Provide the [x, y] coordinate of the cell's center where the given text is located.  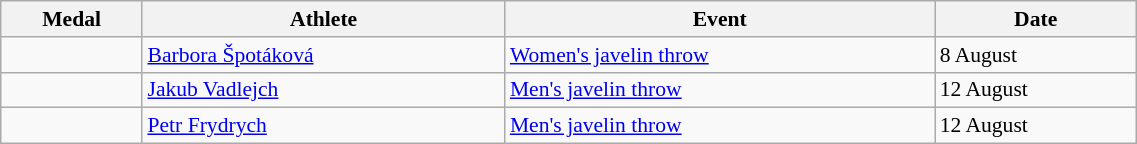
8 August [1036, 55]
Women's javelin throw [720, 55]
Date [1036, 19]
Medal [72, 19]
Event [720, 19]
Barbora Špotáková [323, 55]
Jakub Vadlejch [323, 90]
Athlete [323, 19]
Petr Frydrych [323, 126]
